Return the (X, Y) coordinate for the center point of the cell that contains the specified text.  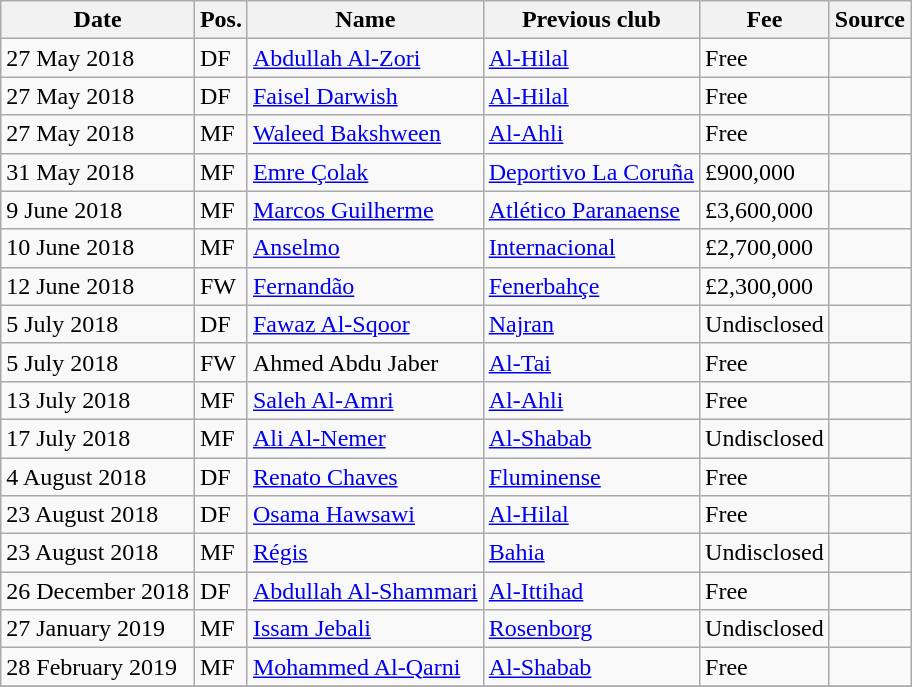
Al-Tai (591, 362)
Renato Chaves (365, 477)
4 August 2018 (98, 477)
£2,300,000 (765, 286)
10 June 2018 (98, 248)
Ali Al-Nemer (365, 438)
Waleed Bakshween (365, 134)
£3,600,000 (765, 210)
Previous club (591, 20)
Faisel Darwish (365, 96)
Fawaz Al-Sqoor (365, 324)
Abdullah Al-Shammari (365, 591)
13 July 2018 (98, 400)
Issam Jebali (365, 629)
£2,700,000 (765, 248)
Fluminense (591, 477)
Najran (591, 324)
31 May 2018 (98, 172)
Fernandão (365, 286)
Abdullah Al-Zori (365, 58)
Saleh Al-Amri (365, 400)
27 January 2019 (98, 629)
Rosenborg (591, 629)
Emre Çolak (365, 172)
17 July 2018 (98, 438)
28 February 2019 (98, 667)
Ahmed Abdu Jaber (365, 362)
12 June 2018 (98, 286)
Fenerbahçe (591, 286)
Bahia (591, 553)
Atlético Paranaense (591, 210)
Internacional (591, 248)
Pos. (220, 20)
Mohammed Al-Qarni (365, 667)
£900,000 (765, 172)
26 December 2018 (98, 591)
Anselmo (365, 248)
9 June 2018 (98, 210)
Deportivo La Coruña (591, 172)
Name (365, 20)
Régis (365, 553)
Al-Ittihad (591, 591)
Date (98, 20)
Fee (765, 20)
Marcos Guilherme (365, 210)
Osama Hawsawi (365, 515)
Source (870, 20)
